Output the [x, y] coordinate of the center of the cell containing the given text.  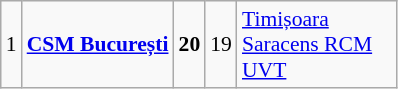
20 [190, 44]
1 [12, 44]
CSM București [98, 44]
19 [221, 44]
Timișoara Saracens RCM UVT [317, 44]
